Search for the cell housing the specified text and yield its [X, Y] center coordinate. 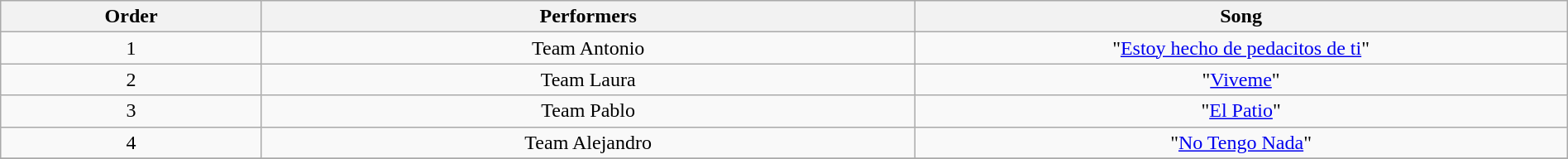
Team Pablo [587, 111]
Team Laura [587, 79]
"No Tengo Nada" [1241, 142]
"El Patio" [1241, 111]
Team Alejandro [587, 142]
Song [1241, 17]
Team Antonio [587, 48]
"Estoy hecho de pedacitos de ti" [1241, 48]
2 [131, 79]
1 [131, 48]
3 [131, 111]
"Viveme" [1241, 79]
Order [131, 17]
Performers [587, 17]
4 [131, 142]
